Search for the cell housing the specified text and yield its (X, Y) center coordinate. 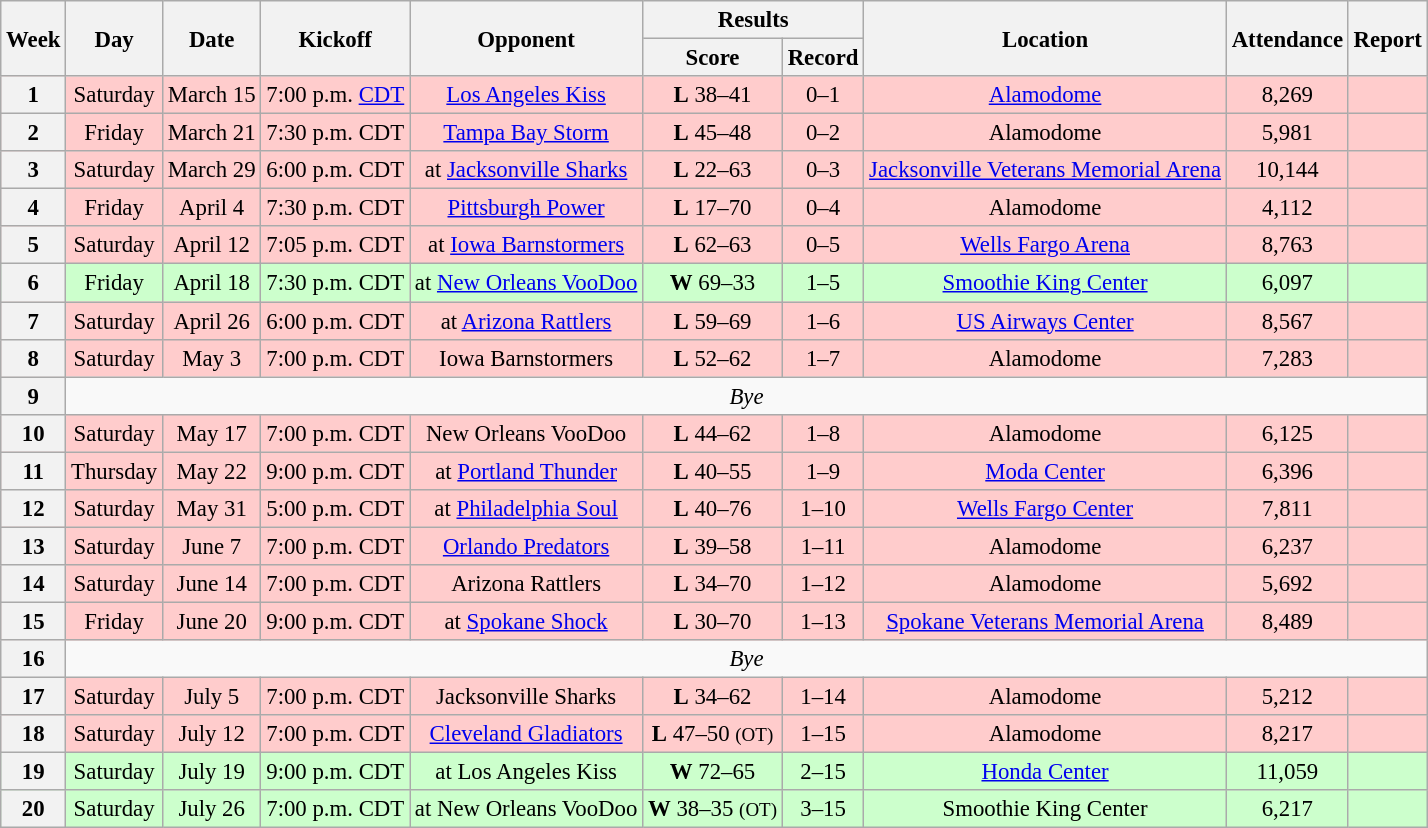
6 (34, 283)
April 26 (212, 321)
at Iowa Barnstormers (526, 245)
March 29 (212, 170)
Honda Center (1046, 772)
Kickoff (336, 38)
1–15 (822, 734)
6,125 (1287, 433)
W 69–33 (713, 283)
L 22–63 (713, 170)
1–11 (822, 546)
March 21 (212, 133)
L 34–62 (713, 697)
L 44–62 (713, 433)
17 (34, 697)
W 72–65 (713, 772)
at Jacksonville Sharks (526, 170)
June 14 (212, 584)
L 40–55 (713, 471)
April 18 (212, 283)
1–7 (822, 358)
8,269 (1287, 95)
6,237 (1287, 546)
May 31 (212, 509)
11 (34, 471)
at Philadelphia Soul (526, 509)
New Orleans VooDoo (526, 433)
Orlando Predators (526, 546)
Pittsburgh Power (526, 208)
3–15 (822, 809)
at Portland Thunder (526, 471)
1–10 (822, 509)
Thursday (114, 471)
L 40–76 (713, 509)
Tampa Bay Storm (526, 133)
June 20 (212, 621)
L 52–62 (713, 358)
Los Angeles Kiss (526, 95)
0–2 (822, 133)
6,097 (1287, 283)
Record (822, 58)
8,217 (1287, 734)
at Arizona Rattlers (526, 321)
6,217 (1287, 809)
L 30–70 (713, 621)
Jacksonville Veterans Memorial Arena (1046, 170)
7,283 (1287, 358)
L 34–70 (713, 584)
May 17 (212, 433)
Arizona Rattlers (526, 584)
Day (114, 38)
8,763 (1287, 245)
March 15 (212, 95)
L 47–50 (OT) (713, 734)
L 17–70 (713, 208)
0–3 (822, 170)
Date (212, 38)
5 (34, 245)
L 45–48 (713, 133)
Wells Fargo Center (1046, 509)
Spokane Veterans Memorial Arena (1046, 621)
July 19 (212, 772)
Cleveland Gladiators (526, 734)
13 (34, 546)
5,212 (1287, 697)
5:00 p.m. CDT (336, 509)
July 26 (212, 809)
1–9 (822, 471)
10 (34, 433)
16 (34, 659)
Wells Fargo Arena (1046, 245)
18 (34, 734)
11,059 (1287, 772)
Week (34, 38)
2 (34, 133)
19 (34, 772)
July 5 (212, 697)
at Los Angeles Kiss (526, 772)
1–8 (822, 433)
7 (34, 321)
L 38–41 (713, 95)
Score (713, 58)
5,692 (1287, 584)
Jacksonville Sharks (526, 697)
3 (34, 170)
8,567 (1287, 321)
20 (34, 809)
April 4 (212, 208)
14 (34, 584)
April 12 (212, 245)
W 38–35 (OT) (713, 809)
at Spokane Shock (526, 621)
1 (34, 95)
5,981 (1287, 133)
L 39–58 (713, 546)
10,144 (1287, 170)
7,811 (1287, 509)
June 7 (212, 546)
1–5 (822, 283)
6,396 (1287, 471)
0–4 (822, 208)
15 (34, 621)
July 12 (212, 734)
L 59–69 (713, 321)
US Airways Center (1046, 321)
4,112 (1287, 208)
12 (34, 509)
1–12 (822, 584)
Moda Center (1046, 471)
Results (754, 20)
Iowa Barnstormers (526, 358)
1–13 (822, 621)
May 3 (212, 358)
4 (34, 208)
2–15 (822, 772)
8,489 (1287, 621)
0–5 (822, 245)
0–1 (822, 95)
7:05 p.m. CDT (336, 245)
L 62–63 (713, 245)
May 22 (212, 471)
9 (34, 396)
Report (1388, 38)
8 (34, 358)
1–6 (822, 321)
Opponent (526, 38)
Location (1046, 38)
1–14 (822, 697)
Attendance (1287, 38)
